Provide the [X, Y] coordinate of the cell's center where the given text is located.  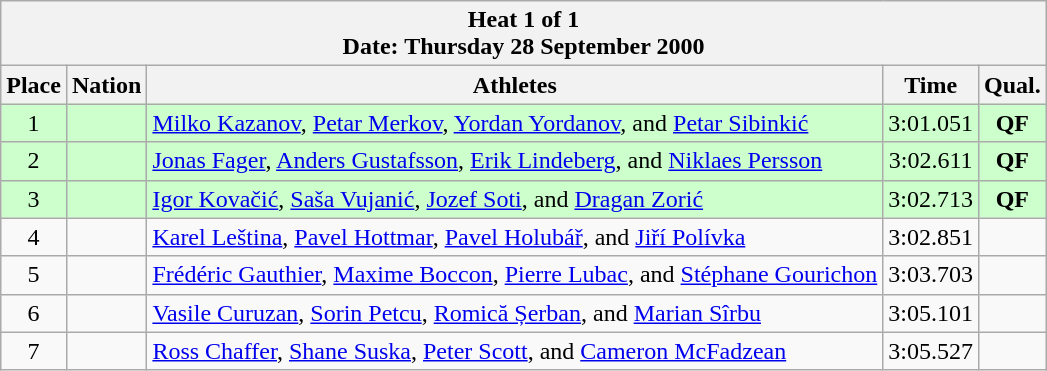
4 [34, 237]
Igor Kovačić, Saša Vujanić, Jozef Soti, and Dragan Zorić [515, 199]
5 [34, 275]
Frédéric Gauthier, Maxime Boccon, Pierre Lubac, and Stéphane Gourichon [515, 275]
3 [34, 199]
Heat 1 of 1 Date: Thursday 28 September 2000 [524, 34]
Ross Chaffer, Shane Suska, Peter Scott, and Cameron McFadzean [515, 351]
Place [34, 85]
Vasile Curuzan, Sorin Petcu, Romică Șerban, and Marian Sîrbu [515, 313]
Time [931, 85]
3:02.611 [931, 161]
1 [34, 123]
Milko Kazanov, Petar Merkov, Yordan Yordanov, and Petar Sibinkić [515, 123]
Athletes [515, 85]
Qual. [1012, 85]
3:01.051 [931, 123]
3:05.101 [931, 313]
3:02.851 [931, 237]
3:05.527 [931, 351]
7 [34, 351]
Nation [106, 85]
6 [34, 313]
Jonas Fager, Anders Gustafsson, Erik Lindeberg, and Niklaes Persson [515, 161]
2 [34, 161]
Karel Leština, Pavel Hottmar, Pavel Holubář, and Jiří Polívka [515, 237]
3:02.713 [931, 199]
3:03.703 [931, 275]
